Determine the (X, Y) coordinate at the center of the cell enclosing the given text.  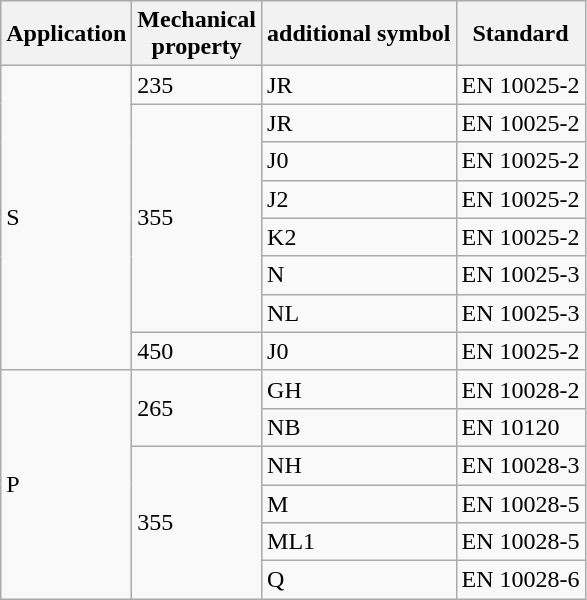
S (66, 218)
Standard (520, 34)
NH (359, 465)
EN 10028-3 (520, 465)
NB (359, 427)
EN 10028-6 (520, 580)
P (66, 484)
Q (359, 580)
M (359, 503)
235 (197, 85)
450 (197, 351)
EN 10120 (520, 427)
K2 (359, 237)
N (359, 275)
EN 10028-2 (520, 389)
265 (197, 408)
Mechanicalproperty (197, 34)
J2 (359, 199)
NL (359, 313)
GH (359, 389)
Application (66, 34)
ML1 (359, 542)
additional symbol (359, 34)
